Capture the cell that displays the provided text and extract its [X, Y] central coordinate. 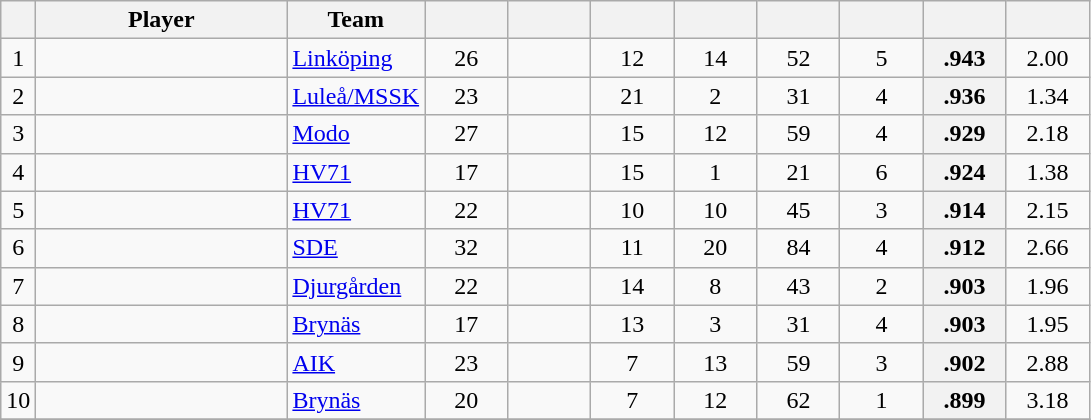
.943 [964, 58]
.902 [964, 362]
Djurgården [356, 286]
.914 [964, 210]
2.00 [1048, 58]
.936 [964, 96]
1.34 [1048, 96]
45 [798, 210]
43 [798, 286]
SDE [356, 248]
2.15 [1048, 210]
3.18 [1048, 400]
.929 [964, 134]
2.66 [1048, 248]
62 [798, 400]
.899 [964, 400]
Modo [356, 134]
11 [632, 248]
AIK [356, 362]
1.95 [1048, 324]
.912 [964, 248]
2.18 [1048, 134]
Luleå/MSSK [356, 96]
2.88 [1048, 362]
Team [356, 20]
84 [798, 248]
9 [18, 362]
1.96 [1048, 286]
Player [162, 20]
52 [798, 58]
27 [466, 134]
32 [466, 248]
26 [466, 58]
.924 [964, 172]
Linköping [356, 58]
1.38 [1048, 172]
